Determine the (x, y) coordinate at the center of the cell enclosing the given text.  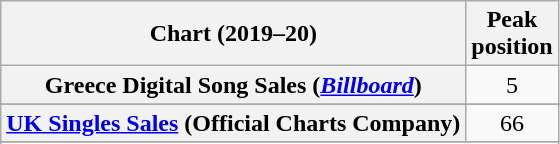
Chart (2019–20) (234, 34)
Peakposition (512, 34)
66 (512, 123)
UK Singles Sales (Official Charts Company) (234, 123)
Greece Digital Song Sales (Billboard) (234, 85)
5 (512, 85)
